From the cell containing the given text, extract its center point as (x, y) coordinate. 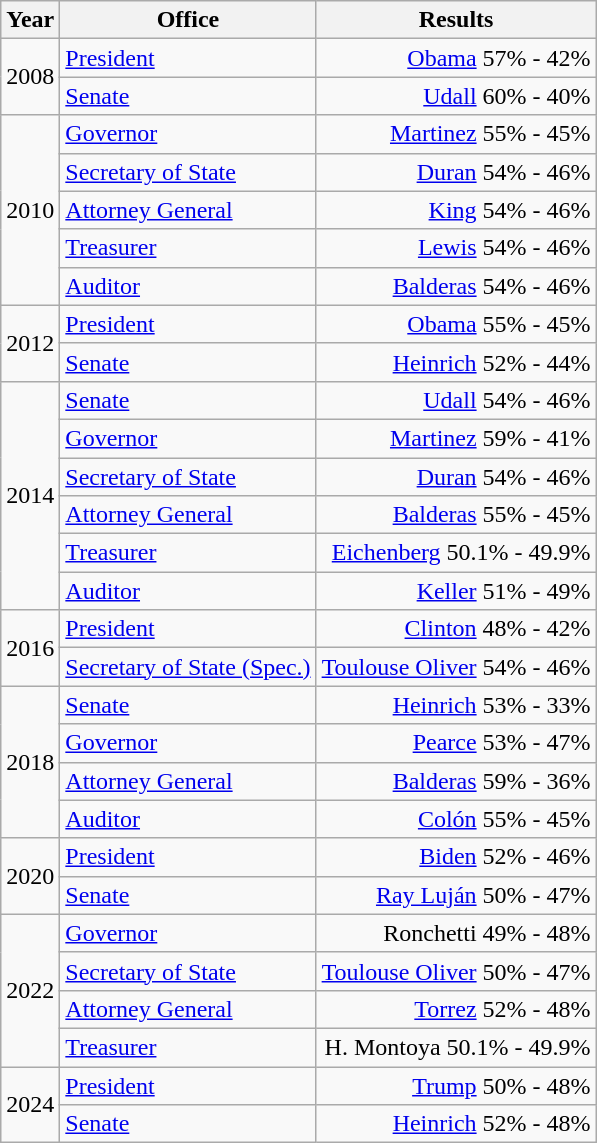
Obama 55% - 45% (456, 324)
Secretary of State (Spec.) (188, 667)
Ray Luján 50% - 47% (456, 895)
Heinrich 53% - 33% (456, 705)
2014 (30, 495)
Heinrich 52% - 48% (456, 1124)
Colón 55% - 45% (456, 819)
Balderas 55% - 45% (456, 515)
Results (456, 20)
King 54% - 46% (456, 210)
2022 (30, 990)
2024 (30, 1104)
Biden 52% - 46% (456, 857)
Lewis 54% - 46% (456, 248)
Toulouse Oliver 54% - 46% (456, 667)
Eichenberg 50.1% - 49.9% (456, 553)
Pearce 53% - 47% (456, 743)
2018 (30, 762)
H. Montoya 50.1% - 49.9% (456, 1047)
Balderas 54% - 46% (456, 286)
Ronchetti 49% - 48% (456, 933)
2010 (30, 210)
Heinrich 52% - 44% (456, 362)
Udall 54% - 46% (456, 400)
Trump 50% - 48% (456, 1085)
Clinton 48% - 42% (456, 629)
Toulouse Oliver 50% - 47% (456, 971)
Office (188, 20)
2008 (30, 77)
Udall 60% - 40% (456, 96)
Martinez 59% - 41% (456, 438)
Torrez 52% - 48% (456, 1009)
Martinez 55% - 45% (456, 134)
Year (30, 20)
Obama 57% - 42% (456, 58)
Balderas 59% - 36% (456, 781)
2012 (30, 343)
2016 (30, 648)
Keller 51% - 49% (456, 591)
2020 (30, 876)
